Provide the [x, y] coordinate of the cell's center where the given text is located.  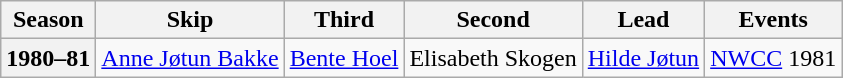
Hilde Jøtun [643, 58]
Anne Jøtun Bakke [190, 58]
Third [344, 20]
Elisabeth Skogen [493, 58]
Events [774, 20]
Bente Hoel [344, 58]
1980–81 [48, 58]
Lead [643, 20]
NWCC 1981 [774, 58]
Skip [190, 20]
Season [48, 20]
Second [493, 20]
